Provide the (X, Y) coordinate of the cell's center where the given text is located.  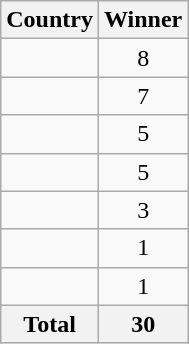
8 (142, 58)
30 (142, 324)
Total (50, 324)
7 (142, 96)
Winner (142, 20)
3 (142, 210)
Country (50, 20)
